Scan for the cell matching the given text and deliver its (x, y) coordinate at center. 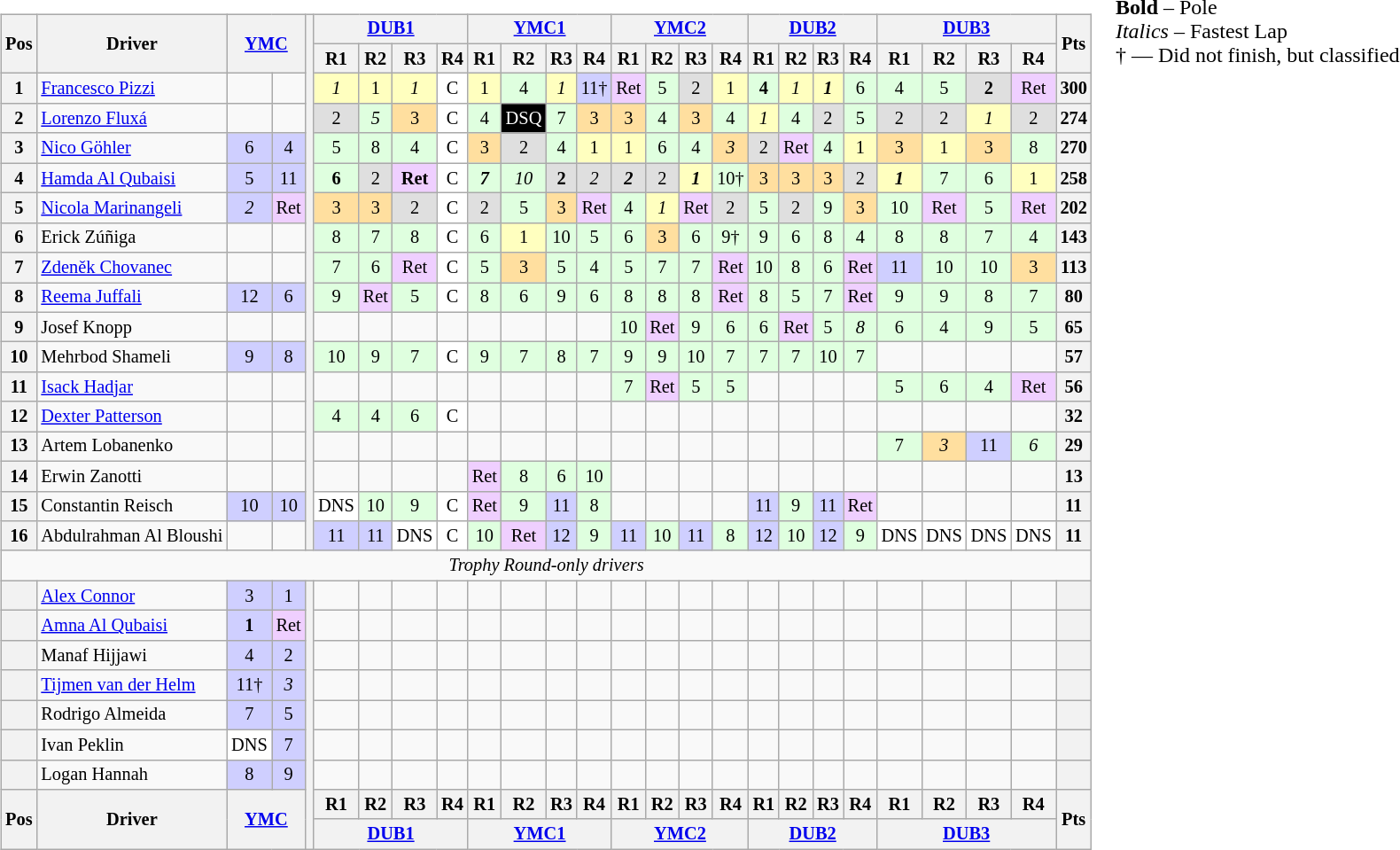
65 (1074, 327)
9† (730, 238)
57 (1074, 357)
Trophy Round-only drivers (546, 565)
143 (1074, 238)
16 (19, 536)
Lorenzo Fluxá (131, 119)
Mehrbod Shameli (131, 357)
Nico Göhler (131, 148)
14 (19, 476)
29 (1074, 447)
Erick Zúñiga (131, 238)
Josef Knopp (131, 327)
Rodrigo Almeida (131, 715)
15 (19, 506)
Amna Al Qubaisi (131, 626)
258 (1074, 178)
Logan Hannah (131, 775)
Dexter Patterson (131, 417)
300 (1074, 89)
32 (1074, 417)
Zdeněk Chovanec (131, 268)
Constantin Reisch (131, 506)
274 (1074, 119)
Abdulrahman Al Bloushi (131, 536)
Hamda Al Qubaisi (131, 178)
10† (730, 178)
Erwin Zanotti (131, 476)
113 (1074, 268)
Nicola Marinangeli (131, 208)
Artem Lobanenko (131, 447)
Ivan Peklin (131, 745)
270 (1074, 148)
Reema Juffali (131, 298)
Francesco Pizzi (131, 89)
Isack Hadjar (131, 387)
80 (1074, 298)
DSQ (524, 119)
Tijmen van der Helm (131, 685)
Manaf Hijjawi (131, 655)
56 (1074, 387)
202 (1074, 208)
Alex Connor (131, 596)
